From the cell containing the given text, extract its center point as [X, Y] coordinate. 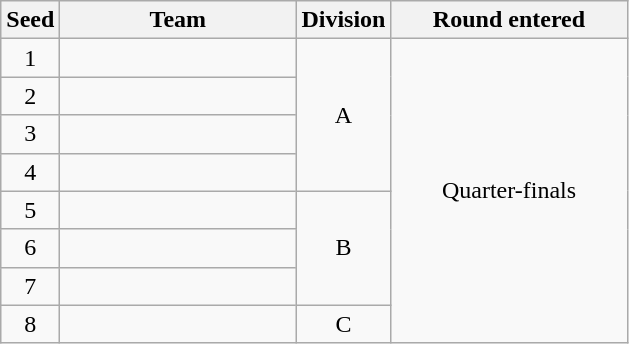
Quarter-finals [509, 191]
Round entered [509, 20]
8 [30, 324]
3 [30, 134]
4 [30, 172]
2 [30, 96]
1 [30, 58]
Team [178, 20]
5 [30, 210]
Division [344, 20]
A [344, 115]
C [344, 324]
B [344, 248]
Seed [30, 20]
7 [30, 286]
6 [30, 248]
